Return [X, Y] of the center of cell containing provided text 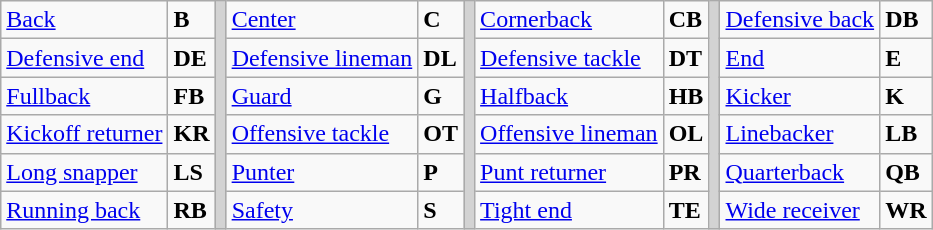
WR [906, 210]
DE [192, 58]
RB [192, 210]
Linebacker [800, 134]
Punter [322, 172]
LS [192, 172]
S [441, 210]
Back [84, 20]
OT [441, 134]
B [192, 20]
C [441, 20]
Defensive back [800, 20]
Wide receiver [800, 210]
Fullback [84, 96]
PR [686, 172]
Offensive lineman [570, 134]
DT [686, 58]
Quarterback [800, 172]
End [800, 58]
Defensive lineman [322, 58]
E [906, 58]
TE [686, 210]
Kickoff returner [84, 134]
OL [686, 134]
Punt returner [570, 172]
Long snapper [84, 172]
LB [906, 134]
K [906, 96]
Kicker [800, 96]
FB [192, 96]
DB [906, 20]
Defensive end [84, 58]
Running back [84, 210]
Safety [322, 210]
G [441, 96]
Halfback [570, 96]
Cornerback [570, 20]
QB [906, 172]
Offensive tackle [322, 134]
Tight end [570, 210]
HB [686, 96]
P [441, 172]
Guard [322, 96]
DL [441, 58]
Defensive tackle [570, 58]
Center [322, 20]
CB [686, 20]
KR [192, 134]
